Output the [x, y] coordinate of the center of the cell containing the given text.  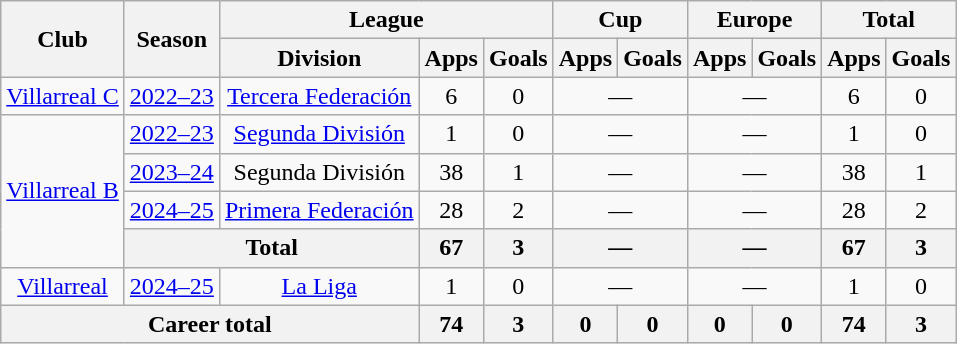
2023–24 [172, 172]
Club [63, 39]
Villarreal C [63, 96]
Cup [620, 20]
Villarreal B [63, 191]
Villarreal [63, 286]
Career total [210, 324]
Season [172, 39]
Europe [754, 20]
League [386, 20]
Primera Federación [319, 210]
La Liga [319, 286]
Tercera Federación [319, 96]
Division [319, 58]
